Pinpoint the cell where the given text exists, returning its (x, y) midpoint coordinate. 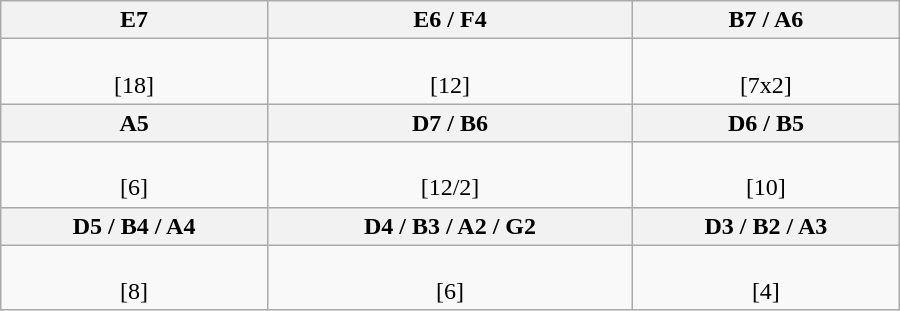
A5 (134, 123)
[8] (134, 278)
D3 / B2 / A3 (766, 226)
D6 / B5 (766, 123)
B7 / A6 (766, 20)
D5 / B4 / A4 (134, 226)
[7x2] (766, 72)
D4 / B3 / A2 / G2 (450, 226)
D7 / B6 (450, 123)
E7 (134, 20)
[12] (450, 72)
[18] (134, 72)
E6 / F4 (450, 20)
[12/2] (450, 174)
[10] (766, 174)
[4] (766, 278)
